Detect which cell encompasses the target text, then output its (X, Y) center coordinate. 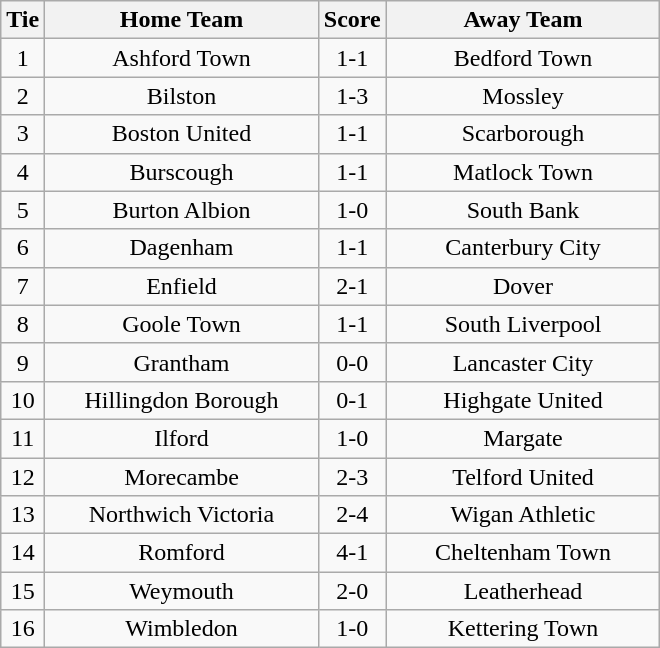
South Liverpool (523, 324)
16 (23, 629)
Dagenham (182, 248)
10 (23, 400)
11 (23, 438)
6 (23, 248)
Ashford Town (182, 58)
0-1 (352, 400)
1-3 (352, 96)
Romford (182, 553)
Home Team (182, 20)
Telford United (523, 477)
13 (23, 515)
Mossley (523, 96)
Ilford (182, 438)
Kettering Town (523, 629)
Burton Albion (182, 210)
2-1 (352, 286)
Hillingdon Borough (182, 400)
7 (23, 286)
8 (23, 324)
Scarborough (523, 134)
Dover (523, 286)
Grantham (182, 362)
12 (23, 477)
0-0 (352, 362)
1 (23, 58)
Weymouth (182, 591)
2 (23, 96)
9 (23, 362)
Wimbledon (182, 629)
Bilston (182, 96)
Cheltenham Town (523, 553)
2-0 (352, 591)
Goole Town (182, 324)
South Bank (523, 210)
14 (23, 553)
4 (23, 172)
Boston United (182, 134)
Morecambe (182, 477)
Enfield (182, 286)
Canterbury City (523, 248)
Away Team (523, 20)
2-4 (352, 515)
Leatherhead (523, 591)
Lancaster City (523, 362)
Margate (523, 438)
15 (23, 591)
Score (352, 20)
Bedford Town (523, 58)
Matlock Town (523, 172)
4-1 (352, 553)
Highgate United (523, 400)
5 (23, 210)
Burscough (182, 172)
Northwich Victoria (182, 515)
Tie (23, 20)
Wigan Athletic (523, 515)
2-3 (352, 477)
3 (23, 134)
